Detect which cell encompasses the target text, then output its (x, y) center coordinate. 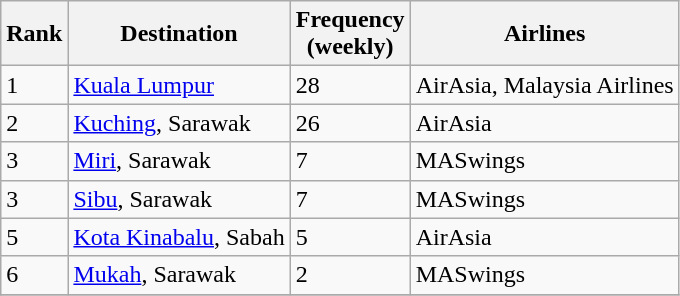
28 (350, 85)
Kuching, Sarawak (179, 123)
Kuala Lumpur (179, 85)
Destination (179, 34)
1 (34, 85)
6 (34, 275)
Frequency(weekly) (350, 34)
AirAsia, Malaysia Airlines (544, 85)
Sibu, Sarawak (179, 199)
Airlines (544, 34)
Miri, Sarawak (179, 161)
Rank (34, 34)
Kota Kinabalu, Sabah (179, 237)
26 (350, 123)
Mukah, Sarawak (179, 275)
